Output the (X, Y) coordinate of the center of the cell containing the given text.  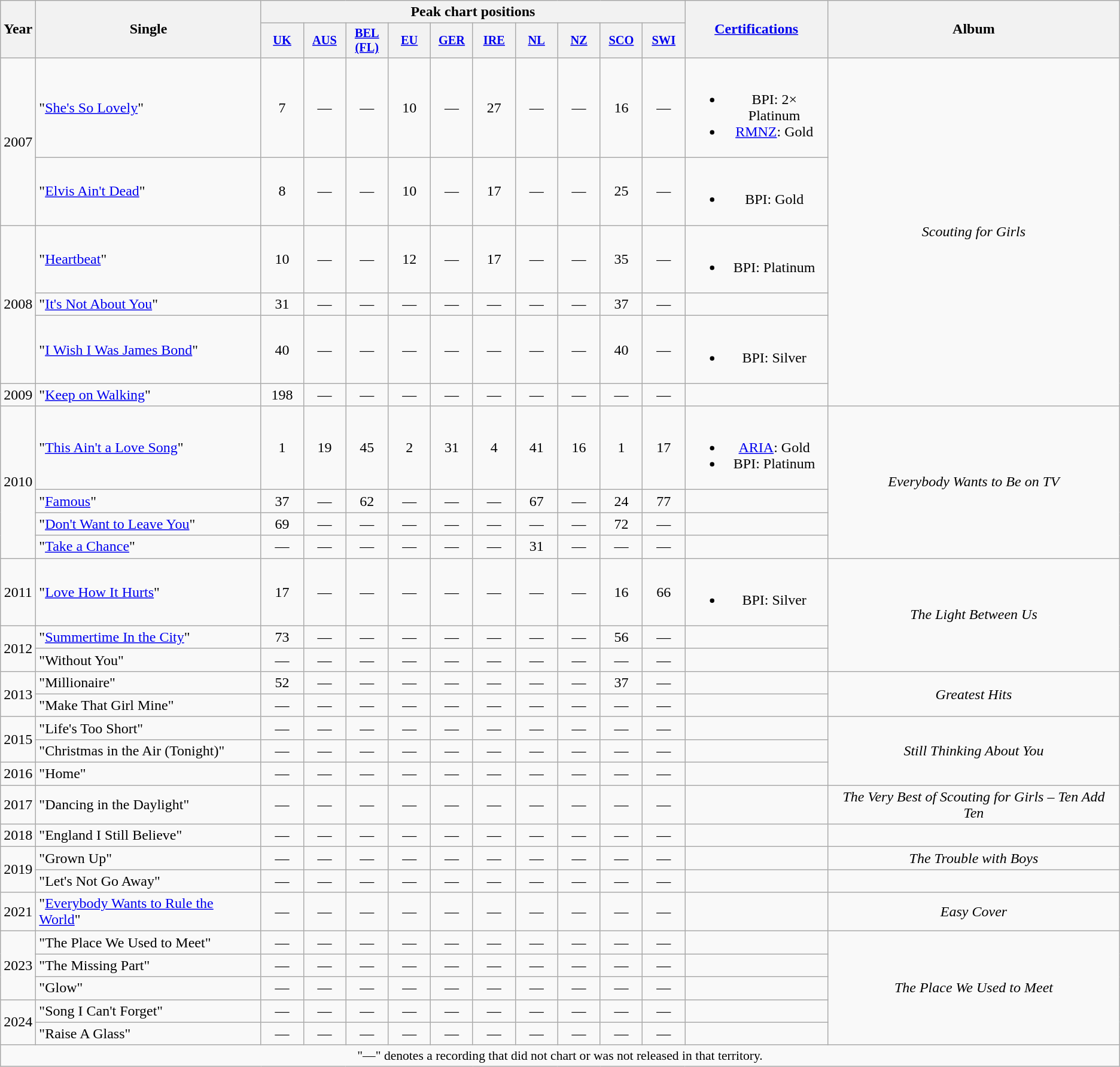
2011 (18, 592)
"—" denotes a recording that did not chart or was not released in that territory. (560, 1056)
"Elvis Ain't Dead" (148, 191)
"Don't Want to Leave You" (148, 524)
BEL (FL) (367, 41)
2008 (18, 304)
IRE (494, 41)
35 (621, 260)
27 (494, 108)
2016 (18, 774)
66 (664, 592)
"Millionaire" (148, 682)
NL (536, 41)
"Glow" (148, 988)
4 (494, 448)
2012 (18, 648)
52 (282, 682)
Single (148, 29)
Greatest Hits (974, 694)
25 (621, 191)
73 (282, 637)
45 (367, 448)
41 (536, 448)
AUS (324, 41)
"Famous" (148, 501)
The Place We Used to Meet (974, 988)
BPI: 2× PlatinumRMNZ: Gold (756, 108)
"Raise A Glass" (148, 1034)
"Summertime In the City" (148, 637)
69 (282, 524)
"Make That Girl Mine" (148, 705)
"Christmas in the Air (Tonight)" (148, 751)
2024 (18, 1022)
Still Thinking About You (974, 751)
2013 (18, 694)
"Life's Too Short" (148, 728)
"Dancing in the Daylight" (148, 805)
19 (324, 448)
"Love How It Hurts" (148, 592)
24 (621, 501)
Scouting for Girls (974, 231)
SCO (621, 41)
"The Place We Used to Meet" (148, 943)
2021 (18, 911)
ARIA: GoldBPI: Platinum (756, 448)
"I Wish I Was James Bond" (148, 349)
12 (409, 260)
2010 (18, 482)
8 (282, 191)
UK (282, 41)
Easy Cover (974, 911)
67 (536, 501)
The Trouble with Boys (974, 858)
7 (282, 108)
2009 (18, 395)
56 (621, 637)
"Heartbeat" (148, 260)
"Everybody Wants to Rule the World" (148, 911)
62 (367, 501)
Everybody Wants to Be on TV (974, 482)
2019 (18, 870)
NZ (579, 41)
EU (409, 41)
"The Missing Part" (148, 965)
"Home" (148, 774)
The Light Between Us (974, 615)
GER (452, 41)
77 (664, 501)
"England I Still Believe" (148, 836)
"This Ain't a Love Song" (148, 448)
2023 (18, 965)
Album (974, 29)
"Let's Not Go Away" (148, 881)
"Keep on Walking" (148, 395)
Peak chart positions (473, 12)
2017 (18, 805)
2007 (18, 141)
198 (282, 395)
2018 (18, 836)
"She's So Lovely" (148, 108)
2015 (18, 739)
BPI: Gold (756, 191)
Year (18, 29)
"Take a Chance" (148, 547)
72 (621, 524)
"Song I Can't Forget" (148, 1011)
Certifications (756, 29)
SWI (664, 41)
The Very Best of Scouting for Girls – Ten Add Ten (974, 805)
2 (409, 448)
"Without You" (148, 660)
"Grown Up" (148, 858)
BPI: Platinum (756, 260)
"It's Not About You" (148, 304)
